Determine the [x, y] coordinate at the center of the cell enclosing the given text.  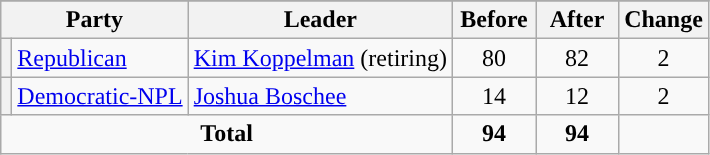
Joshua Boschee [320, 96]
82 [578, 58]
Republican [100, 58]
Leader [320, 20]
Change [664, 20]
Party [94, 20]
Democratic-NPL [100, 96]
After [578, 20]
80 [494, 58]
14 [494, 96]
Kim Koppelman (retiring) [320, 58]
Total [227, 134]
12 [578, 96]
Before [494, 20]
